Pinpoint the cell where the given text exists, returning its (X, Y) midpoint coordinate. 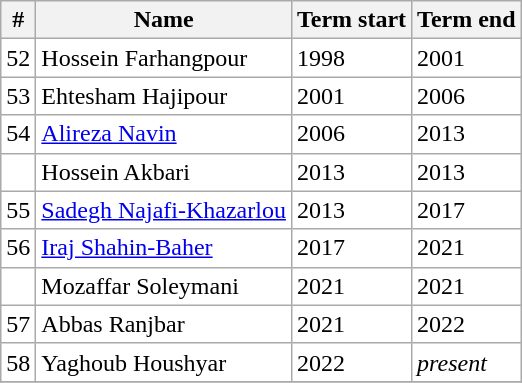
Name (164, 20)
1998 (351, 58)
Alireza Navin (164, 134)
Hossein Akbari (164, 172)
Term end (467, 20)
Abbas Ranjbar (164, 324)
55 (18, 210)
# (18, 20)
56 (18, 248)
Iraj Shahin-Baher (164, 248)
Hossein Farhangpour (164, 58)
Yaghoub Houshyar (164, 362)
Ehtesham Hajipour (164, 96)
54 (18, 134)
58 (18, 362)
Sadegh Najafi-Khazarlou (164, 210)
53 (18, 96)
Mozaffar Soleymani (164, 286)
57 (18, 324)
52 (18, 58)
present (467, 362)
Term start (351, 20)
